Extract the (X, Y) coordinate from the center of the cell holding the provided text.  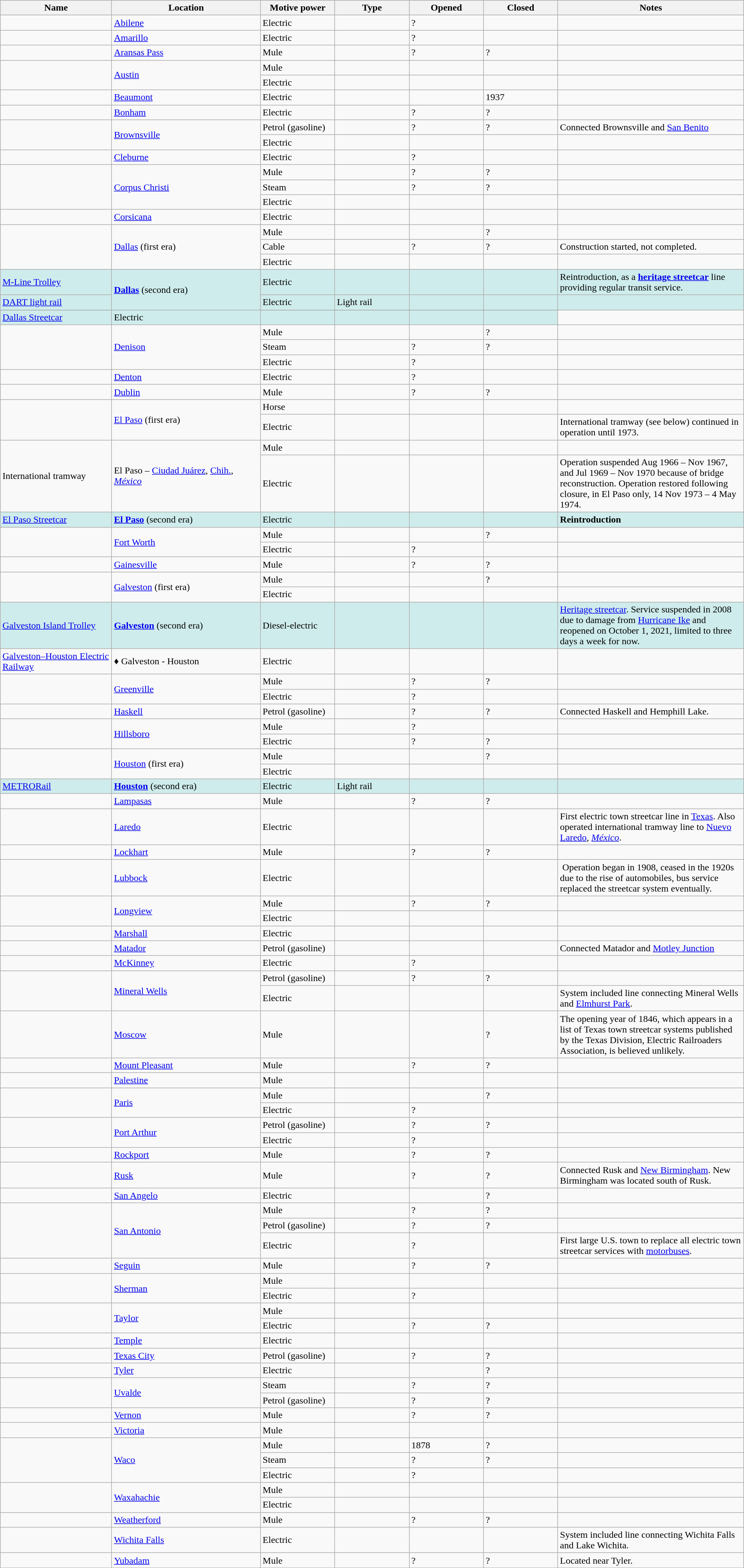
San Antonio (186, 1230)
Connected Matador and Motley Junction (651, 948)
Sherman (186, 1288)
Gainesville (186, 565)
Located near Tyler. (651, 1560)
Galveston (first era) (186, 587)
Connected Rusk and New Birmingham. New Birmingham was located south of Rusk. (651, 1175)
Aransas Pass (186, 53)
System included line connecting Wichita Falls and Lake Wichita. (651, 1540)
Notes (651, 8)
Denison (186, 347)
Name (56, 8)
Abilene (186, 23)
McKinney (186, 963)
Austin (186, 75)
Waxahachie (186, 1497)
Texas City (186, 1356)
El Paso (first era) (186, 419)
Connected Brownsville and San Benito (651, 127)
Hillsboro (186, 734)
Galveston Island Trolley (56, 625)
Temple (186, 1340)
Lubbock (186, 878)
Operation began in 1908, ceased in the 1920s due to the rise of automobiles, bus service replaced the streetcar system eventually. (651, 878)
1878 (447, 1445)
Closed (520, 8)
Reintroduction (651, 520)
METRORail (56, 786)
Paris (186, 1102)
Rusk (186, 1175)
Horse (297, 407)
Corsicana (186, 217)
Rockport (186, 1155)
Houston (first era) (186, 764)
Laredo (186, 827)
Yubadam (186, 1560)
Galveston (second era) (186, 625)
Reintroduction, as a heritage streetcar line providing regular transit service. (651, 282)
International tramway (56, 476)
Diesel-electric (297, 625)
Opened (447, 8)
Dallas Streetcar (56, 317)
Moscow (186, 1034)
Galveston–Houston Electric Railway (56, 661)
Greenville (186, 689)
Cleburne (186, 157)
Bonham (186, 112)
Beaumont (186, 97)
♦ Galveston - Houston (186, 661)
First electric town streetcar line in Texas. Also operated international tramway line to Nuevo Laredo, México. (651, 827)
Weatherford (186, 1520)
M-Line Trolley (56, 282)
Houston (second era) (186, 786)
Palestine (186, 1080)
El Paso (second era) (186, 520)
Dallas (first era) (186, 247)
Type (372, 8)
Fort Worth (186, 542)
International tramway (see below) continued in operation until 1973. (651, 427)
Heritage streetcar. Service suspended in 2008 due to damage from Hurricane Ike and reopened on October 1, 2021, limited to three days a week for now. (651, 625)
Corpus Christi (186, 187)
Denton (186, 377)
Lockhart (186, 852)
El Paso Streetcar (56, 520)
System included line connecting Mineral Wells and Elmhurst Park. (651, 998)
Victoria (186, 1430)
Haskell (186, 711)
Matador (186, 948)
Brownsville (186, 135)
Vernon (186, 1415)
Uvalde (186, 1393)
Lampasas (186, 801)
Port Arthur (186, 1133)
San Angelo (186, 1195)
Location (186, 8)
1937 (520, 97)
Longview (186, 911)
Mount Pleasant (186, 1065)
Cable (297, 247)
El Paso – Ciudad Juárez, Chih., México (186, 476)
Tyler (186, 1371)
Dallas (second era) (186, 290)
Taylor (186, 1318)
Amarillo (186, 38)
First large U.S. town to replace all electric town streetcar services with motorbuses. (651, 1245)
DART light rail (56, 302)
Mineral Wells (186, 991)
Construction started, not completed. (651, 247)
Waco (186, 1460)
Wichita Falls (186, 1540)
Marshall (186, 933)
Motive power (297, 8)
Connected Haskell and Hemphill Lake. (651, 711)
Dublin (186, 392)
Seguin (186, 1266)
